Scan for the cell matching the given text and deliver its (X, Y) coordinate at center. 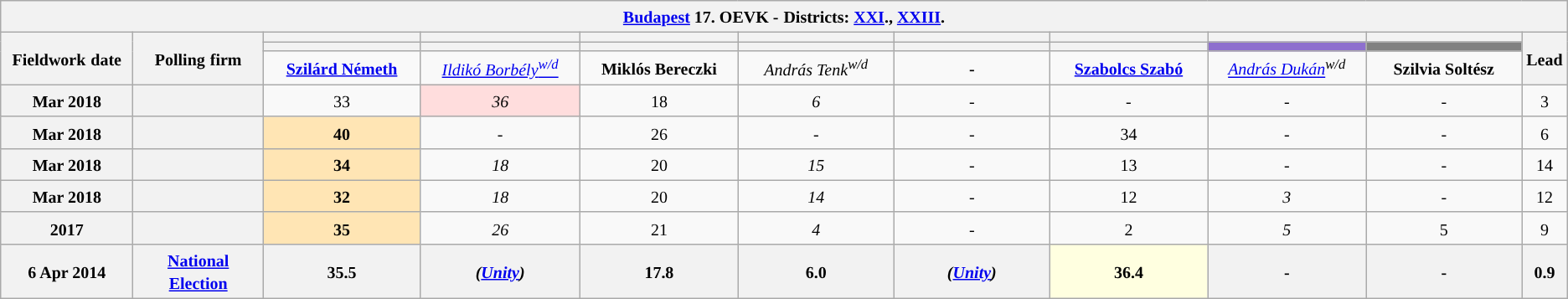
35.5 (342, 271)
15 (816, 164)
2017 (67, 228)
Polling firm (199, 59)
András Dukánw/d (1287, 68)
Ildikó Borbélyw/d (501, 68)
9 (1545, 228)
33 (342, 101)
40 (342, 132)
6.0 (816, 271)
36 (501, 101)
36.4 (1128, 271)
Szilvia Soltész (1444, 68)
4 (816, 228)
Miklós Bereczki (660, 68)
Szilárd Németh (342, 68)
17.8 (660, 271)
32 (342, 196)
0.9 (1545, 271)
35 (342, 228)
13 (1128, 164)
András Tenkw/d (816, 68)
Lead (1545, 59)
21 (660, 228)
2 (1128, 228)
6 Apr 2014 (67, 271)
National Election (199, 271)
Fieldwork date (67, 59)
Budapest 17. OEVK - Districts: XXI., XXIII. (784, 17)
Szabolcs Szabó (1128, 68)
